Determine the (x, y) coordinate at the center of the cell enclosing the given text.  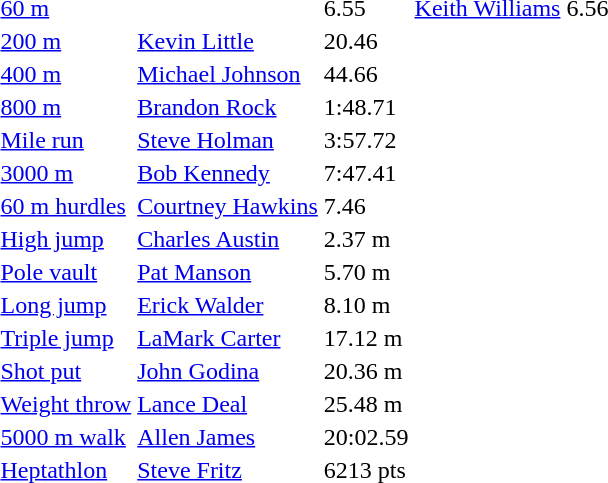
3:57.72 (366, 140)
Kevin Little (228, 41)
20.46 (366, 41)
5.70 m (366, 272)
2.37 m (366, 239)
Courtney Hawkins (228, 206)
20:02.59 (366, 437)
8.10 m (366, 305)
44.66 (366, 74)
20.36 m (366, 371)
7.46 (366, 206)
Charles Austin (228, 239)
25.48 m (366, 404)
Brandon Rock (228, 107)
1:48.71 (366, 107)
LaMark Carter (228, 338)
7:47.41 (366, 173)
Lance Deal (228, 404)
Pat Manson (228, 272)
Michael Johnson (228, 74)
17.12 m (366, 338)
Steve Holman (228, 140)
Allen James (228, 437)
Erick Walder (228, 305)
John Godina (228, 371)
Bob Kennedy (228, 173)
